Pinpoint the cell where the given text exists, returning its [X, Y] midpoint coordinate. 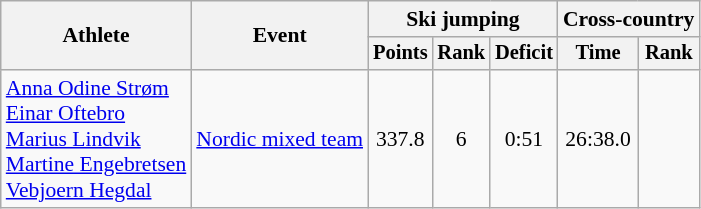
6 [461, 139]
337.8 [400, 139]
Ski jumping [463, 19]
Deficit [524, 54]
Cross-country [629, 19]
Event [280, 36]
Time [598, 54]
Anna Odine StrømEinar OftebroMarius LindvikMartine EngebretsenVebjoern Hegdal [96, 139]
Athlete [96, 36]
Nordic mixed team [280, 139]
0:51 [524, 139]
Points [400, 54]
26:38.0 [598, 139]
